Pinpoint the cell where the given text exists, returning its [x, y] midpoint coordinate. 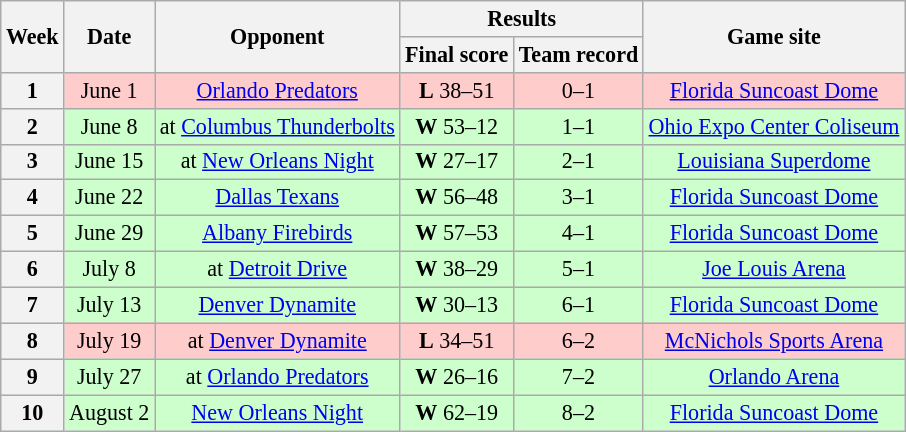
6–2 [578, 341]
at Detroit Drive [276, 269]
7 [32, 305]
Dallas Texans [276, 198]
2–1 [578, 162]
2 [32, 126]
6–1 [578, 305]
Orlando Predators [276, 90]
W 26–16 [457, 377]
0–1 [578, 90]
L 38–51 [457, 90]
3 [32, 162]
W 30–13 [457, 305]
Team record [578, 54]
Game site [774, 36]
7–2 [578, 377]
June 22 [110, 198]
3–1 [578, 198]
Ohio Expo Center Coliseum [774, 126]
Week [32, 36]
6 [32, 269]
July 27 [110, 377]
at Orlando Predators [276, 377]
8–2 [578, 412]
W 56–48 [457, 198]
at Denver Dynamite [276, 341]
4 [32, 198]
Joe Louis Arena [774, 269]
W 62–19 [457, 412]
June 29 [110, 233]
10 [32, 412]
W 38–29 [457, 269]
Results [522, 18]
Orlando Arena [774, 377]
5 [32, 233]
Denver Dynamite [276, 305]
4–1 [578, 233]
Date [110, 36]
at Columbus Thunderbolts [276, 126]
W 57–53 [457, 233]
Louisiana Superdome [774, 162]
L 34–51 [457, 341]
W 53–12 [457, 126]
New Orleans Night [276, 412]
June 8 [110, 126]
Final score [457, 54]
1 [32, 90]
Albany Firebirds [276, 233]
8 [32, 341]
July 19 [110, 341]
McNichols Sports Arena [774, 341]
9 [32, 377]
June 15 [110, 162]
July 13 [110, 305]
August 2 [110, 412]
Opponent [276, 36]
W 27–17 [457, 162]
1–1 [578, 126]
June 1 [110, 90]
July 8 [110, 269]
5–1 [578, 269]
at New Orleans Night [276, 162]
